Return the [x, y] coordinate for the center point of the cell that contains the specified text.  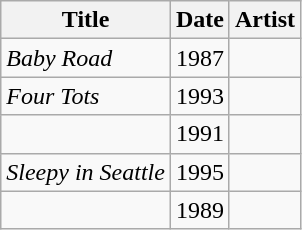
1989 [200, 210]
Baby Road [86, 58]
Artist [264, 20]
Date [200, 20]
1993 [200, 96]
1995 [200, 172]
Sleepy in Seattle [86, 172]
1991 [200, 134]
Four Tots [86, 96]
1987 [200, 58]
Title [86, 20]
